Pinpoint the cell where the given text exists, returning its [X, Y] midpoint coordinate. 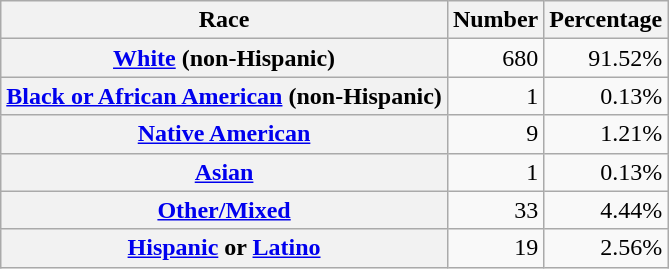
White (non-Hispanic) [224, 58]
Other/Mixed [224, 210]
9 [495, 134]
Race [224, 20]
2.56% [606, 248]
Number [495, 20]
1.21% [606, 134]
Asian [224, 172]
Native American [224, 134]
680 [495, 58]
33 [495, 210]
Percentage [606, 20]
4.44% [606, 210]
91.52% [606, 58]
19 [495, 248]
Hispanic or Latino [224, 248]
Black or African American (non-Hispanic) [224, 96]
